Scan for the cell matching the given text and deliver its (X, Y) coordinate at center. 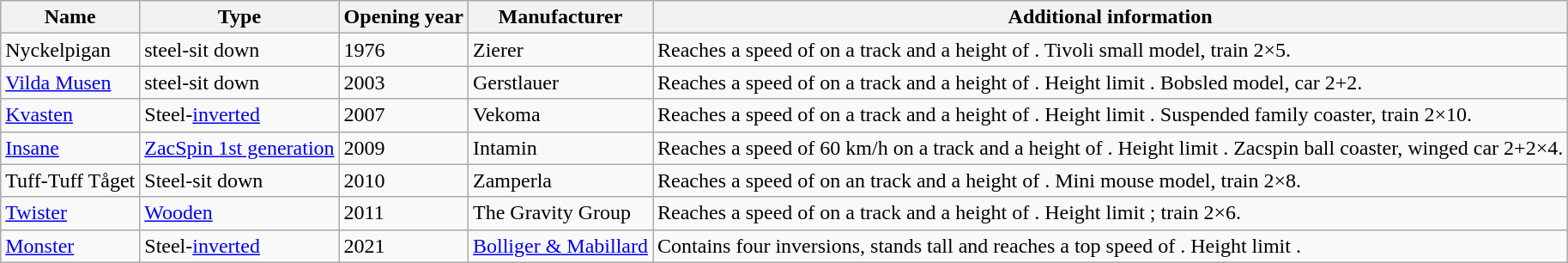
Zierer (560, 50)
2011 (403, 213)
Nyckelpigan (70, 50)
Twister (70, 213)
Insane (70, 148)
Gerstlauer (560, 83)
ZacSpin 1st generation (239, 148)
2021 (403, 246)
2009 (403, 148)
Intamin (560, 148)
2010 (403, 180)
2007 (403, 115)
Tuff-Tuff Tåget (70, 180)
Name (70, 17)
2003 (403, 83)
Steel-sit down (239, 180)
Opening year (403, 17)
Reaches a speed of on an track and a height of . Mini mouse model, train 2×8. (1111, 180)
Additional information (1111, 17)
Reaches a speed of on a track and a height of . Tivoli small model, train 2×5. (1111, 50)
1976 (403, 50)
The Gravity Group (560, 213)
Vilda Musen (70, 83)
Reaches a speed of on a track and a height of . Height limit ; train 2×6. (1111, 213)
Manufacturer (560, 17)
Reaches a speed of 60 km/h on a track and a height of . Height limit . Zacspin ball coaster, winged car 2+2×4. (1111, 148)
Zamperla (560, 180)
Bolliger & Mabillard (560, 246)
Reaches a speed of on a track and a height of . Height limit . Bobsled model, car 2+2. (1111, 83)
Monster (70, 246)
Type (239, 17)
Contains four inversions, stands tall and reaches a top speed of . Height limit . (1111, 246)
Vekoma (560, 115)
Wooden (239, 213)
Kvasten (70, 115)
Reaches a speed of on a track and a height of . Height limit . Suspended family coaster, train 2×10. (1111, 115)
